Determine the [X, Y] coordinate at the center of the cell enclosing the given text.  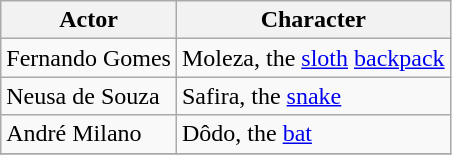
Safira, the snake [313, 96]
Actor [89, 20]
Dôdo, the bat [313, 134]
André Milano [89, 134]
Character [313, 20]
Moleza, the sloth backpack [313, 58]
Neusa de Souza [89, 96]
Fernando Gomes [89, 58]
